Find where the given text appears and provide that cell's center as [X, Y] coordinate. 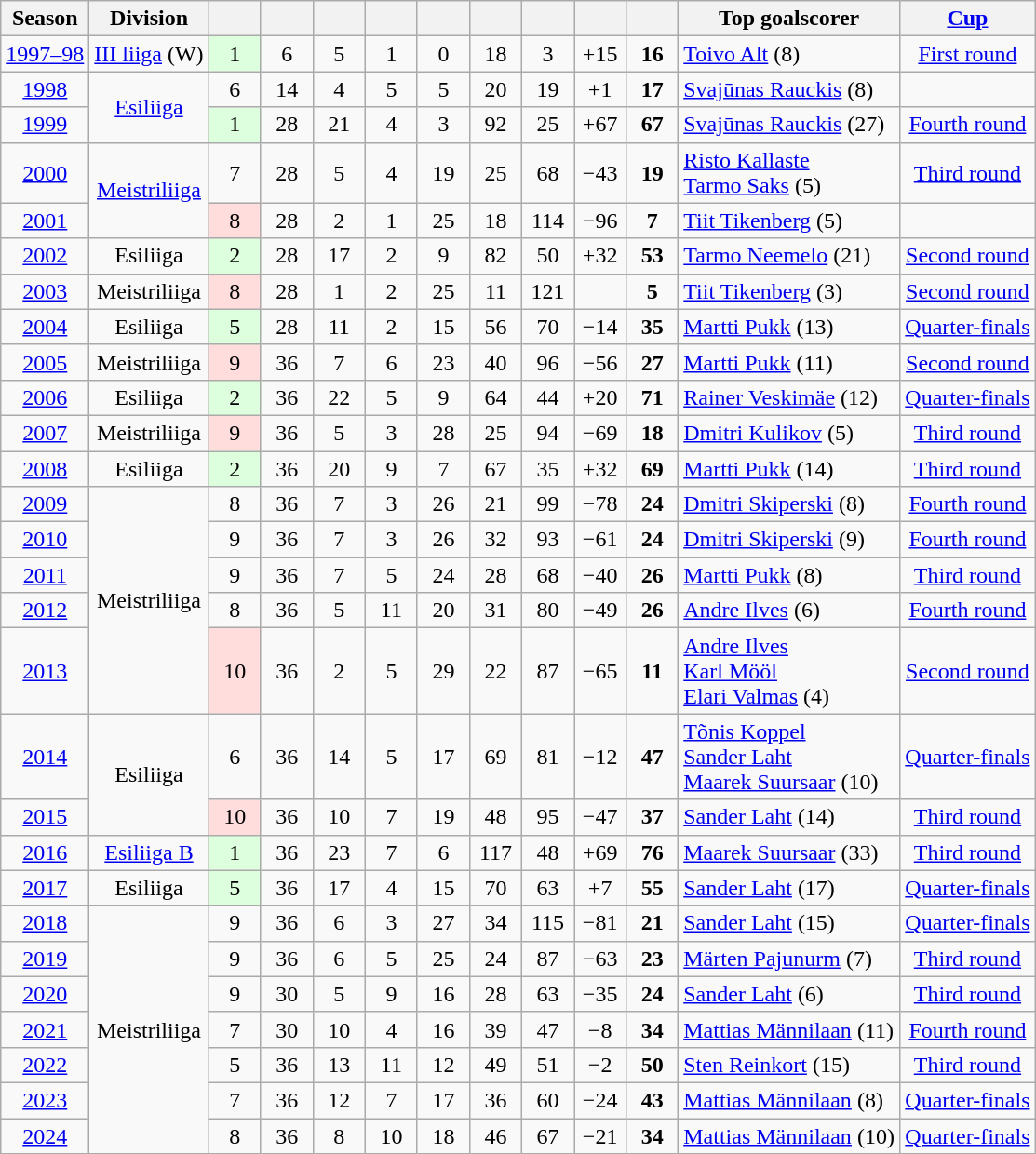
Mattias Männilaan (10) [789, 1136]
2023 [45, 1100]
Andre Ilves Karl Mööl Elari Valmas (4) [789, 671]
Cup [967, 19]
46 [495, 1136]
80 [548, 611]
2010 [45, 540]
Division [149, 19]
60 [548, 1100]
−63 [600, 959]
−40 [600, 575]
III liiga (W) [149, 54]
121 [548, 291]
49 [495, 1065]
115 [548, 923]
13 [339, 1065]
+67 [600, 125]
71 [653, 397]
2004 [45, 327]
117 [495, 852]
−81 [600, 923]
40 [495, 362]
2007 [45, 433]
Svajūnas Rauckis (8) [789, 89]
2018 [45, 923]
2016 [45, 852]
2017 [45, 888]
−47 [600, 817]
Mattias Männilaan (11) [789, 1029]
Season [45, 19]
−96 [600, 221]
−78 [600, 504]
2005 [45, 362]
43 [653, 1100]
29 [443, 671]
2022 [45, 1065]
2006 [45, 397]
2002 [45, 256]
44 [548, 397]
81 [548, 757]
Mattias Männilaan (8) [789, 1100]
+7 [600, 888]
64 [495, 397]
2001 [45, 221]
+15 [600, 54]
Märten Pajunurm (7) [789, 959]
−24 [600, 1100]
+1 [600, 89]
Sander Laht (15) [789, 923]
2009 [45, 504]
Martti Pukk (11) [789, 362]
Dmitri Skiperski (8) [789, 504]
Tiit Tikenberg (5) [789, 221]
56 [495, 327]
Tõnis Koppel Sander Laht Maarek Suursaar (10) [789, 757]
114 [548, 221]
93 [548, 540]
Maarek Suursaar (33) [789, 852]
92 [495, 125]
2011 [45, 575]
First round [967, 54]
1998 [45, 89]
37 [653, 817]
Dmitri Kulikov (5) [789, 433]
−2 [600, 1065]
Sander Laht (17) [789, 888]
−12 [600, 757]
−35 [600, 994]
51 [548, 1065]
2012 [45, 611]
Svajūnas Rauckis (27) [789, 125]
2008 [45, 468]
Tarmo Neemelo (21) [789, 256]
2019 [45, 959]
Martti Pukk (13) [789, 327]
1999 [45, 125]
−49 [600, 611]
2024 [45, 1136]
Dmitri Skiperski (9) [789, 540]
Toivo Alt (8) [789, 54]
1997–98 [45, 54]
39 [495, 1029]
−61 [600, 540]
76 [653, 852]
2014 [45, 757]
−8 [600, 1029]
2015 [45, 817]
+69 [600, 852]
55 [653, 888]
Sten Reinkort (15) [789, 1065]
Esiliiga B [149, 852]
−14 [600, 327]
0 [443, 54]
2021 [45, 1029]
Top goalscorer [789, 19]
−65 [600, 671]
53 [653, 256]
95 [548, 817]
Risto Kallaste Tarmo Saks (5) [789, 173]
2000 [45, 173]
82 [495, 256]
99 [548, 504]
31 [495, 611]
Martti Pukk (14) [789, 468]
32 [495, 540]
Andre Ilves (6) [789, 611]
2013 [45, 671]
−21 [600, 1136]
−56 [600, 362]
+20 [600, 397]
−43 [600, 173]
Sander Laht (14) [789, 817]
2003 [45, 291]
Martti Pukk (8) [789, 575]
96 [548, 362]
Sander Laht (6) [789, 994]
Rainer Veskimäe (12) [789, 397]
2020 [45, 994]
94 [548, 433]
Tiit Tikenberg (3) [789, 291]
−69 [600, 433]
